Scan for the cell matching the given text and deliver its (X, Y) coordinate at center. 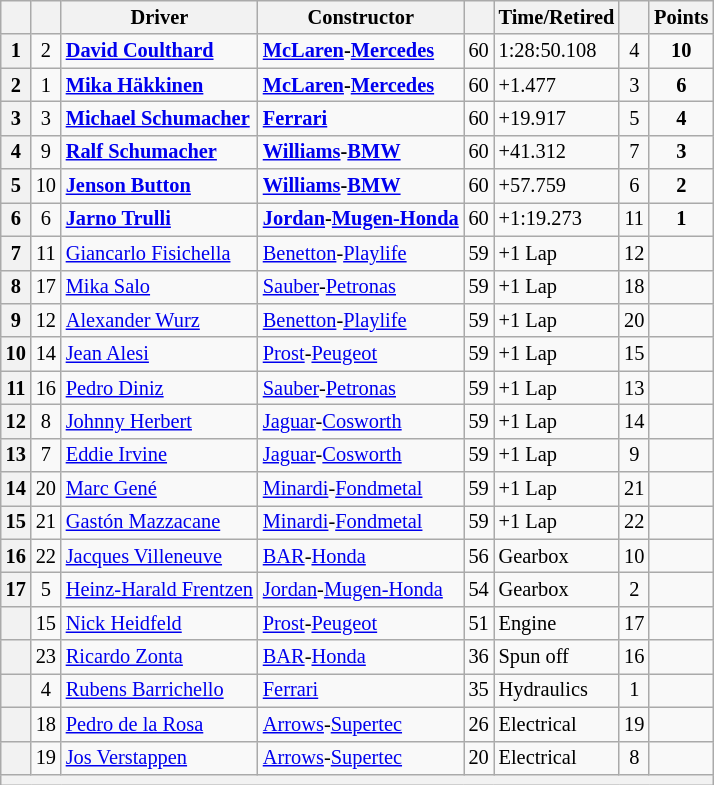
Mika Häkkinen (160, 85)
Pedro Diniz (160, 388)
Points (681, 17)
Engine (557, 623)
56 (479, 556)
Hydraulics (557, 690)
Johnny Herbert (160, 421)
Pedro de la Rosa (160, 724)
1:28:50.108 (557, 51)
Nick Heidfeld (160, 623)
Gastón Mazzacane (160, 522)
Rubens Barrichello (160, 690)
26 (479, 724)
Heinz-Harald Frentzen (160, 589)
Spun off (557, 657)
Ricardo Zonta (160, 657)
Michael Schumacher (160, 118)
Giancarlo Fisichella (160, 253)
+1.477 (557, 85)
Jean Alesi (160, 354)
+41.312 (557, 152)
54 (479, 589)
Alexander Wurz (160, 320)
Jacques Villeneuve (160, 556)
23 (46, 657)
Marc Gené (160, 489)
51 (479, 623)
+1:19.273 (557, 219)
36 (479, 657)
David Coulthard (160, 51)
Eddie Irvine (160, 455)
Mika Salo (160, 287)
Jarno Trulli (160, 219)
35 (479, 690)
Driver (160, 17)
Constructor (361, 17)
Jos Verstappen (160, 758)
+19.917 (557, 118)
+57.759 (557, 186)
Time/Retired (557, 17)
Ralf Schumacher (160, 152)
Jenson Button (160, 186)
